Capture the cell that displays the provided text and extract its [x, y] central coordinate. 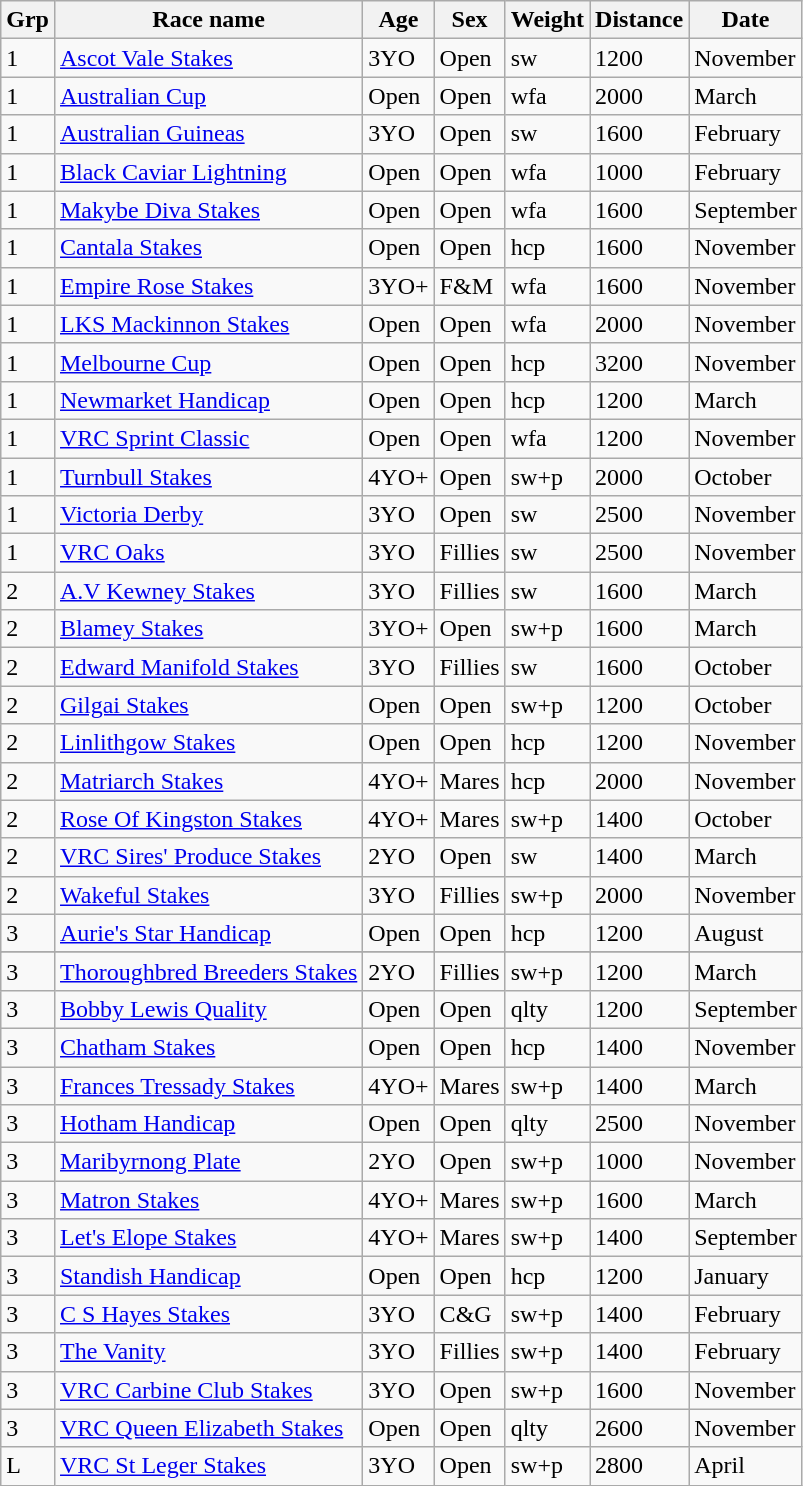
VRC St Leger Stakes [208, 1466]
F&M [470, 286]
3200 [640, 362]
Maribyrnong Plate [208, 1162]
January [746, 1276]
Australian Cup [208, 96]
Distance [640, 20]
Sex [470, 20]
VRC Sires' Produce Stakes [208, 857]
Matron Stakes [208, 1200]
Turnbull Stakes [208, 477]
Hotham Handicap [208, 1124]
Cantala Stakes [208, 248]
Ascot Vale Stakes [208, 58]
Weight [547, 20]
Black Caviar Lightning [208, 172]
August [746, 933]
Melbourne Cup [208, 362]
A.V Kewney Stakes [208, 591]
The Vanity [208, 1352]
2800 [640, 1466]
Australian Guineas [208, 134]
Grp [28, 20]
LKS Mackinnon Stakes [208, 324]
2600 [640, 1428]
Thoroughbred Breeders Stakes [208, 971]
Race name [208, 20]
Aurie's Star Handicap [208, 933]
Wakeful Stakes [208, 895]
Newmarket Handicap [208, 400]
April [746, 1466]
Victoria Derby [208, 515]
Edward Manifold Stakes [208, 667]
Chatham Stakes [208, 1047]
Frances Tressady Stakes [208, 1085]
VRC Queen Elizabeth Stakes [208, 1428]
Let's Elope Stakes [208, 1238]
Bobby Lewis Quality [208, 1009]
VRC Sprint Classic [208, 438]
Blamey Stakes [208, 629]
VRC Oaks [208, 553]
Makybe Diva Stakes [208, 210]
Empire Rose Stakes [208, 286]
C&G [470, 1314]
L [28, 1466]
Linlithgow Stakes [208, 743]
VRC Carbine Club Stakes [208, 1390]
Matriarch Stakes [208, 781]
C S Hayes Stakes [208, 1314]
Date [746, 20]
Gilgai Stakes [208, 705]
Rose Of Kingston Stakes [208, 819]
Standish Handicap [208, 1276]
Age [398, 20]
